Find where the given text appears and provide that cell's center as (x, y) coordinate. 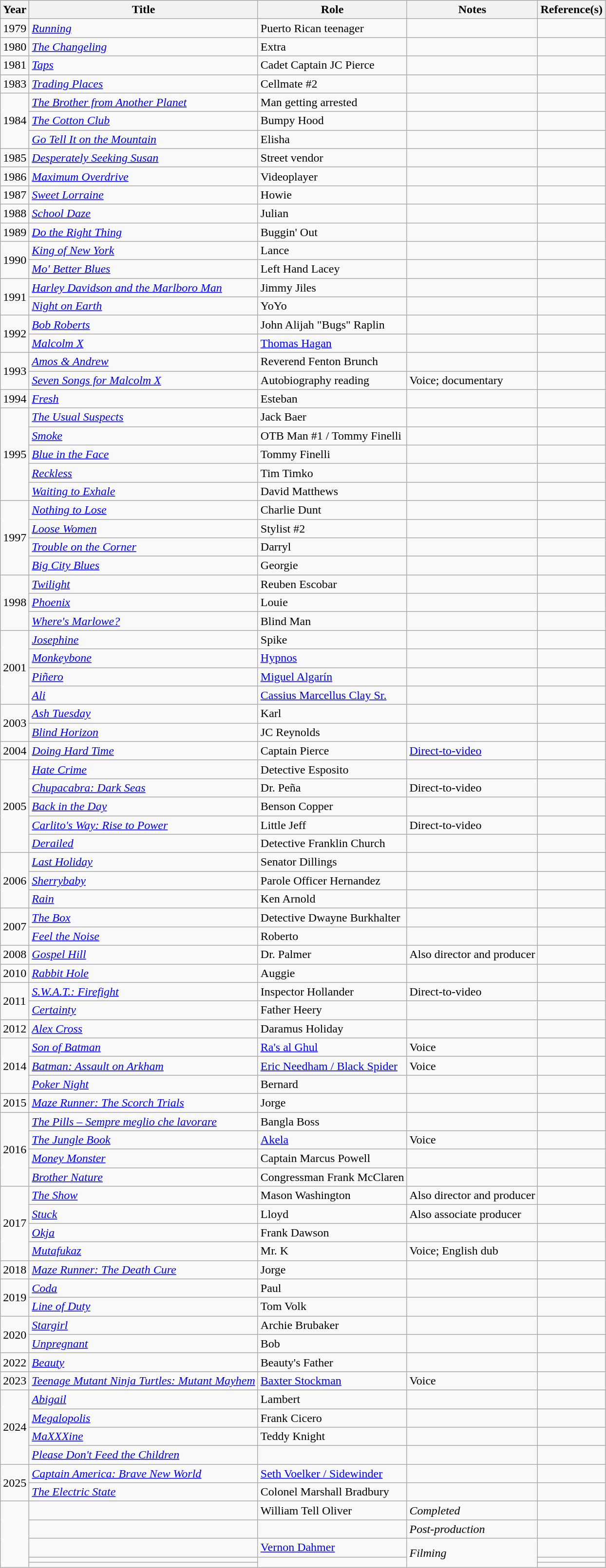
Reuben Escobar (332, 584)
Detective Esposito (332, 769)
Gospel Hill (143, 955)
Derailed (143, 844)
Daramus Holiday (332, 1029)
Roberto (332, 936)
Esteban (332, 399)
Jimmy Jiles (332, 288)
Howie (332, 195)
Seven Songs for Malcolm X (143, 380)
1998 (15, 603)
Okja (143, 1233)
Poker Night (143, 1084)
The Changeling (143, 47)
2006 (15, 881)
2015 (15, 1103)
1983 (15, 84)
2003 (15, 723)
Extra (332, 47)
Beauty (143, 1362)
Line of Duty (143, 1307)
Son of Batman (143, 1047)
Phoenix (143, 603)
2024 (15, 1427)
1984 (15, 121)
1981 (15, 65)
Frank Cicero (332, 1418)
Big City Blues (143, 566)
Seth Voelker / Sidewinder (332, 1474)
Ra's al Ghul (332, 1047)
1994 (15, 399)
Man getting arrested (332, 102)
Rabbit Hole (143, 973)
Unpregnant (143, 1344)
YoYo (332, 306)
JC Reynolds (332, 732)
1989 (15, 232)
Notes (473, 10)
Megalopolis (143, 1418)
The Cotton Club (143, 121)
Cadet Captain JC Pierce (332, 65)
Voice; English dub (473, 1251)
2019 (15, 1297)
Monkeybone (143, 658)
The Usual Suspects (143, 417)
Piñero (143, 677)
Taps (143, 65)
1986 (15, 176)
Ali (143, 695)
Twilight (143, 584)
OTB Man #1 / Tommy Finelli (332, 436)
Also associate producer (473, 1214)
Waiting to Exhale (143, 491)
1993 (15, 371)
Buggin' Out (332, 232)
Little Jeff (332, 825)
Beauty's Father (332, 1362)
2025 (15, 1483)
Baxter Stockman (332, 1381)
Mo' Better Blues (143, 269)
Bangla Boss (332, 1121)
Maze Runner: The Scorch Trials (143, 1103)
Julian (332, 213)
2022 (15, 1362)
Fresh (143, 399)
The Box (143, 918)
Maze Runner: The Death Cure (143, 1270)
Paul (332, 1288)
2010 (15, 973)
Bob (332, 1344)
Trouble on the Corner (143, 547)
The Jungle Book (143, 1140)
Detective Franklin Church (332, 844)
Benson Copper (332, 806)
1987 (15, 195)
Carlito's Way: Rise to Power (143, 825)
Thomas Hagan (332, 343)
Money Monster (143, 1159)
Auggie (332, 973)
Colonel Marshall Bradbury (332, 1492)
William Tell Oliver (332, 1511)
Please Don't Feed the Children (143, 1455)
1988 (15, 213)
Malcolm X (143, 343)
1995 (15, 454)
Lance (332, 251)
Dr. Peña (332, 788)
Go Tell It on the Mountain (143, 139)
Congressman Frank McClaren (332, 1177)
2004 (15, 751)
School Daze (143, 213)
1991 (15, 297)
Hate Crime (143, 769)
The Brother from Another Planet (143, 102)
Running (143, 28)
Ken Arnold (332, 899)
2023 (15, 1381)
Feel the Noise (143, 936)
Filming (473, 1553)
Captain Marcus Powell (332, 1159)
Tommy Finelli (332, 454)
Rain (143, 899)
2016 (15, 1149)
Tim Timko (332, 473)
1997 (15, 537)
Vernon Dahmer (332, 1548)
Miguel Algarín (332, 677)
2007 (15, 927)
Cassius Marcellus Clay Sr. (332, 695)
Karl (332, 714)
Nothing to Lose (143, 510)
Stargirl (143, 1325)
Completed (473, 1511)
Back in the Day (143, 806)
Darryl (332, 547)
Parole Officer Hernandez (332, 881)
The Pills – Sempre meglio che lavorare (143, 1121)
Certainty (143, 1010)
Role (332, 10)
Hypnos (332, 658)
Bob Roberts (143, 325)
Elisha (332, 139)
2005 (15, 806)
1985 (15, 158)
Senator Dillings (332, 862)
John Alijah "Bugs" Raplin (332, 325)
Captain America: Brave New World (143, 1474)
Left Hand Lacey (332, 269)
S.W.A.T.: Firefight (143, 992)
Lambert (332, 1399)
Tom Volk (332, 1307)
1992 (15, 334)
Sweet Lorraine (143, 195)
Harley Davidson and the Marlboro Man (143, 288)
Voice; documentary (473, 380)
MaXXXine (143, 1437)
Do the Right Thing (143, 232)
2014 (15, 1066)
Desperately Seeking Susan (143, 158)
Cellmate #2 (332, 84)
Spike (332, 640)
Bumpy Hood (332, 121)
Teddy Knight (332, 1437)
Inspector Hollander (332, 992)
Mutafukaz (143, 1251)
The Electric State (143, 1492)
Bernard (332, 1084)
Reference(s) (572, 10)
Reckless (143, 473)
Maximum Overdrive (143, 176)
Stuck (143, 1214)
2008 (15, 955)
2020 (15, 1334)
Father Heery (332, 1010)
Chupacabra: Dark Seas (143, 788)
Lloyd (332, 1214)
Trading Places (143, 84)
Frank Dawson (332, 1233)
The Show (143, 1196)
Josephine (143, 640)
Blue in the Face (143, 454)
Alex Cross (143, 1029)
Blind Man (332, 621)
Smoke (143, 436)
Loose Women (143, 528)
Night on Earth (143, 306)
1979 (15, 28)
Dr. Palmer (332, 955)
Louie (332, 603)
Last Holiday (143, 862)
Mason Washington (332, 1196)
Year (15, 10)
Teenage Mutant Ninja Turtles: Mutant Mayhem (143, 1381)
Coda (143, 1288)
2001 (15, 667)
Doing Hard Time (143, 751)
Amos & Andrew (143, 362)
Sherrybaby (143, 881)
Charlie Dunt (332, 510)
Post-production (473, 1529)
Archie Brubaker (332, 1325)
Blind Horizon (143, 732)
King of New York (143, 251)
Ash Tuesday (143, 714)
2017 (15, 1223)
Autobiography reading (332, 380)
Videoplayer (332, 176)
Street vendor (332, 158)
Where's Marlowe? (143, 621)
2018 (15, 1270)
1980 (15, 47)
Brother Nature (143, 1177)
Eric Needham / Black Spider (332, 1066)
1990 (15, 260)
Abigail (143, 1399)
David Matthews (332, 491)
Puerto Rican teenager (332, 28)
2012 (15, 1029)
Title (143, 10)
Akela (332, 1140)
Detective Dwayne Burkhalter (332, 918)
2011 (15, 1001)
Reverend Fenton Brunch (332, 362)
Jack Baer (332, 417)
Batman: Assault on Arkham (143, 1066)
Georgie (332, 566)
Mr. K (332, 1251)
Stylist #2 (332, 528)
Captain Pierce (332, 751)
